Extract the (X, Y) coordinate from the center of the cell holding the provided text.  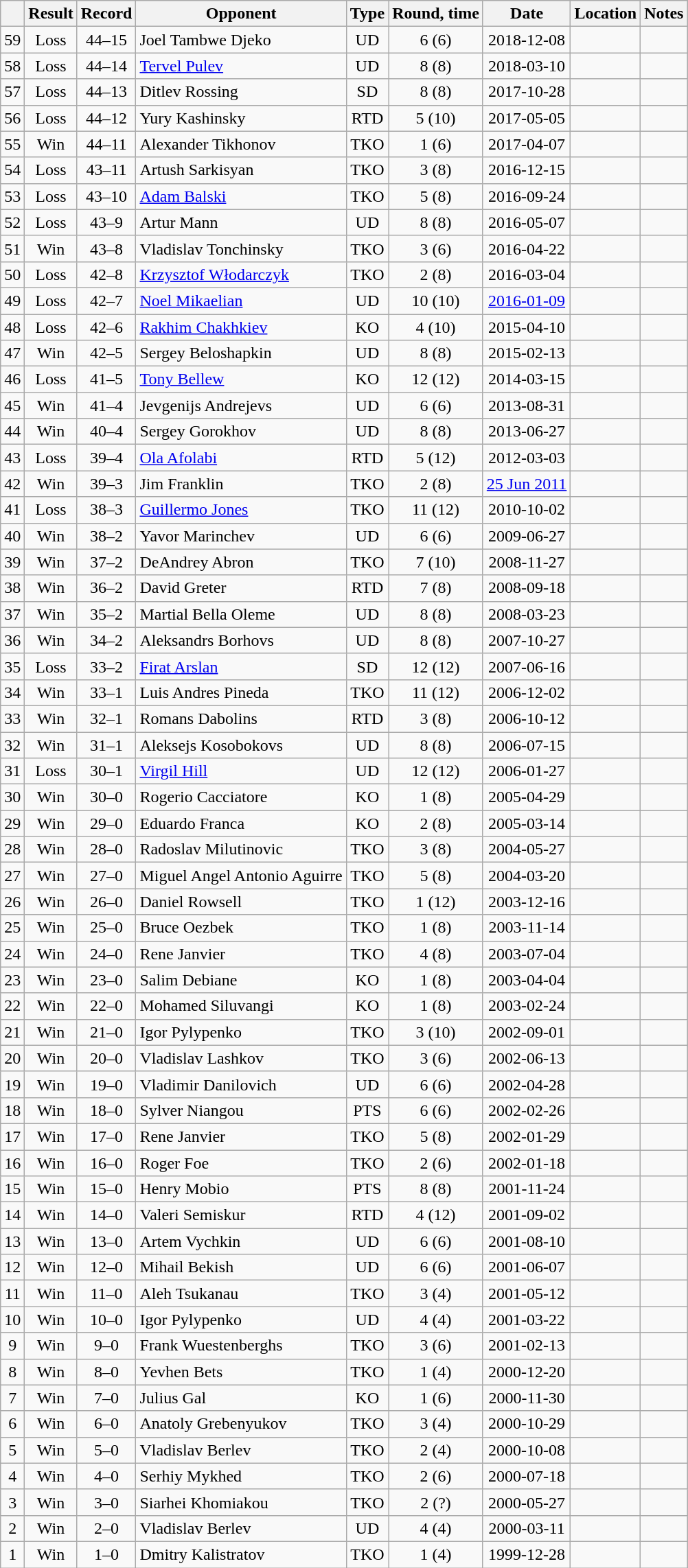
33–2 (106, 666)
Martial Bella Oleme (241, 614)
42 (12, 484)
40–4 (106, 432)
13 (12, 1241)
10 (12, 1320)
12 (12, 1267)
2006-01-27 (527, 771)
2006-10-12 (527, 718)
2001-06-07 (527, 1267)
2000-03-11 (527, 1528)
2004-05-27 (527, 850)
Mohamed Siluvangi (241, 1006)
2012-03-03 (527, 458)
9 (12, 1346)
Jim Franklin (241, 484)
14–0 (106, 1215)
2007-10-27 (527, 640)
20 (12, 1058)
36 (12, 640)
Yury Kashinsky (241, 118)
2016-03-04 (527, 274)
2007-06-16 (527, 666)
2016-09-24 (527, 196)
23–0 (106, 980)
2006-07-15 (527, 745)
Luis Andres Pineda (241, 692)
21 (12, 1032)
Daniel Rowsell (241, 902)
8 (12, 1372)
2003-12-16 (527, 902)
2016-05-07 (527, 222)
Romans Dabolins (241, 718)
2017-04-07 (527, 144)
43 (12, 458)
58 (12, 66)
13–0 (106, 1241)
2013-06-27 (527, 432)
31 (12, 771)
59 (12, 40)
31–1 (106, 745)
2002-01-18 (527, 1163)
2000-12-20 (527, 1372)
2001-03-22 (527, 1320)
15–0 (106, 1189)
38–2 (106, 536)
Dmitry Kalistratov (241, 1554)
19–0 (106, 1084)
2017-10-28 (527, 92)
Record (106, 14)
2009-06-27 (527, 536)
Type (367, 14)
52 (12, 222)
20–0 (106, 1058)
56 (12, 118)
Virgil Hill (241, 771)
44–12 (106, 118)
1 (12) (436, 902)
2003-11-14 (527, 928)
2010-10-02 (527, 510)
2000-10-29 (527, 1424)
41–5 (106, 379)
48 (12, 327)
2000-10-08 (527, 1450)
42–5 (106, 353)
16 (12, 1163)
2003-02-24 (527, 1006)
2000-11-30 (527, 1398)
4–0 (106, 1476)
25 (12, 928)
30–1 (106, 771)
45 (12, 406)
39–4 (106, 458)
39 (12, 562)
22–0 (106, 1006)
37–2 (106, 562)
25 Jun 2011 (527, 484)
26 (12, 902)
3–0 (106, 1502)
Julius Gal (241, 1398)
Artush Sarkisyan (241, 170)
50 (12, 274)
Mihail Bekish (241, 1267)
2001-09-02 (527, 1215)
Opponent (241, 14)
24 (12, 954)
34–2 (106, 640)
41 (12, 510)
Anatoly Grebenyukov (241, 1424)
21–0 (106, 1032)
28–0 (106, 850)
2005-03-14 (527, 823)
2001-11-24 (527, 1189)
2000-05-27 (527, 1502)
Adam Balski (241, 196)
51 (12, 248)
42–7 (106, 301)
2016-12-15 (527, 170)
27–0 (106, 876)
8–0 (106, 1372)
12–0 (106, 1267)
Serhiy Mykhed (241, 1476)
30–0 (106, 797)
2004-03-20 (527, 876)
2006-12-02 (527, 692)
17 (12, 1136)
Round, time (436, 14)
Artur Mann (241, 222)
44–13 (106, 92)
Location (606, 14)
9–0 (106, 1346)
Joel Tambwe Djeko (241, 40)
2 (4) (436, 1450)
Valeri Semiskur (241, 1215)
44–11 (106, 144)
Ola Afolabi (241, 458)
17–0 (106, 1136)
42–8 (106, 274)
18–0 (106, 1110)
DeAndrey Abron (241, 562)
15 (12, 1189)
55 (12, 144)
2014-03-15 (527, 379)
36–2 (106, 588)
Bruce Oezbek (241, 928)
2002-09-01 (527, 1032)
Yevhen Bets (241, 1372)
33–1 (106, 692)
38–3 (106, 510)
2008-03-23 (527, 614)
Salim Debiane (241, 980)
Vladislav Lashkov (241, 1058)
38 (12, 588)
Jevgenijs Andrejevs (241, 406)
4 (8) (436, 954)
Henry Mobio (241, 1189)
10 (10) (436, 301)
Ditlev Rossing (241, 92)
2001-05-12 (527, 1294)
Radoslav Milutinovic (241, 850)
2 (12, 1528)
Date (527, 14)
Result (51, 14)
29 (12, 823)
2008-11-27 (527, 562)
2001-08-10 (527, 1241)
Vladimir Danilovich (241, 1084)
Sergey Beloshapkin (241, 353)
2001-02-13 (527, 1346)
32 (12, 745)
2–0 (106, 1528)
41–4 (106, 406)
Krzysztof Włodarczyk (241, 274)
22 (12, 1006)
7 (12, 1398)
2002-06-13 (527, 1058)
2002-04-28 (527, 1084)
Firat Arslan (241, 666)
2017-05-05 (527, 118)
19 (12, 1084)
5 (12, 1450)
2016-04-22 (527, 248)
Yavor Marinchev (241, 536)
Sylver Niangou (241, 1110)
3 (12, 1502)
2005-04-29 (527, 797)
2 (?) (436, 1502)
49 (12, 301)
44–14 (106, 66)
2016-01-09 (527, 301)
43–10 (106, 196)
7 (8) (436, 588)
Alexander Tikhonov (241, 144)
35 (12, 666)
23 (12, 980)
35–2 (106, 614)
24–0 (106, 954)
5 (10) (436, 118)
2000-07-18 (527, 1476)
Artem Vychkin (241, 1241)
47 (12, 353)
46 (12, 379)
14 (12, 1215)
1999-12-28 (527, 1554)
Miguel Angel Antonio Aguirre (241, 876)
43–8 (106, 248)
39–3 (106, 484)
53 (12, 196)
Notes (664, 14)
Siarhei Khomiakou (241, 1502)
Eduardo Franca (241, 823)
4 (10) (436, 327)
7–0 (106, 1398)
2002-01-29 (527, 1136)
6–0 (106, 1424)
2015-02-13 (527, 353)
18 (12, 1110)
57 (12, 92)
Guillermo Jones (241, 510)
Noel Mikaelian (241, 301)
16–0 (106, 1163)
44–15 (106, 40)
Roger Foe (241, 1163)
2003-07-04 (527, 954)
42–6 (106, 327)
11 (12, 1294)
40 (12, 536)
2002-02-26 (527, 1110)
10–0 (106, 1320)
David Greter (241, 588)
Tervel Pulev (241, 66)
Aleh Tsukanau (241, 1294)
5 (12) (436, 458)
34 (12, 692)
5–0 (106, 1450)
2015-04-10 (527, 327)
28 (12, 850)
26–0 (106, 902)
1–0 (106, 1554)
Rogerio Cacciatore (241, 797)
Aleksandrs Borhovs (241, 640)
2013-08-31 (527, 406)
Aleksejs Kosobokovs (241, 745)
2008-09-18 (527, 588)
37 (12, 614)
29–0 (106, 823)
4 (12, 1476)
32–1 (106, 718)
27 (12, 876)
44 (12, 432)
4 (12) (436, 1215)
25–0 (106, 928)
7 (10) (436, 562)
54 (12, 170)
3 (10) (436, 1032)
43–9 (106, 222)
Frank Wuestenberghs (241, 1346)
30 (12, 797)
2018-12-08 (527, 40)
33 (12, 718)
Tony Bellew (241, 379)
1 (12, 1554)
2018-03-10 (527, 66)
Sergey Gorokhov (241, 432)
Rakhim Chakhkiev (241, 327)
2003-04-04 (527, 980)
6 (12, 1424)
11–0 (106, 1294)
43–11 (106, 170)
Vladislav Tonchinsky (241, 248)
